Return [X, Y] of the center of cell containing provided text 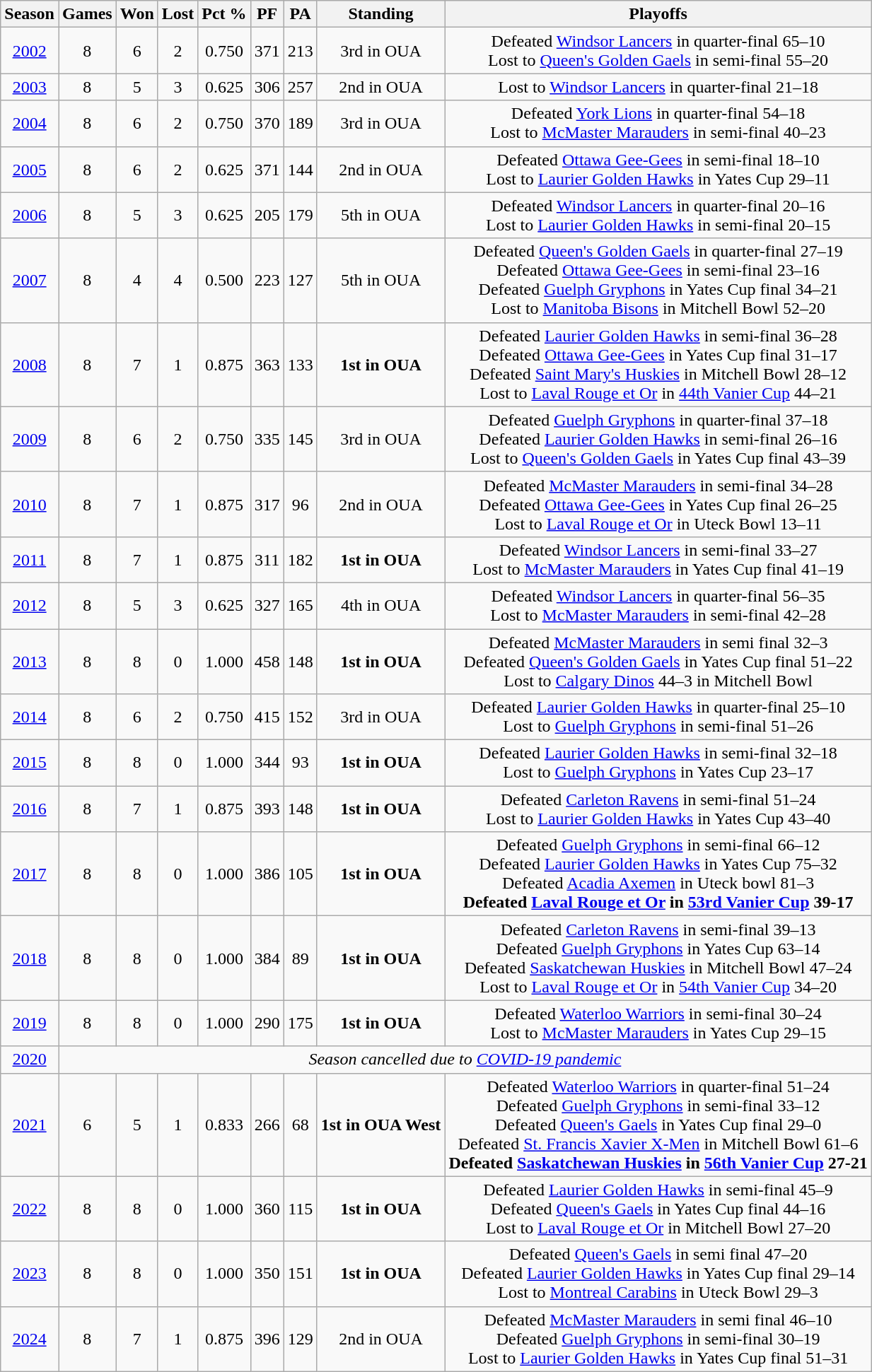
2023 [30, 1274]
Lost to Windsor Lancers in quarter-final 21–18 [658, 87]
205 [267, 215]
Season [30, 14]
415 [267, 717]
311 [267, 560]
129 [300, 1339]
306 [267, 87]
144 [300, 170]
Defeated Ottawa Gee-Gees in semi-final 18–10Lost to Laurier Golden Hawks in Yates Cup 29–11 [658, 170]
223 [267, 280]
105 [300, 874]
Defeated Windsor Lancers in quarter-final 65–10Lost to Queen's Golden Gaels in semi-final 55–20 [658, 51]
2019 [30, 1024]
PF [267, 14]
393 [267, 809]
Defeated York Lions in quarter-final 54–18Lost to McMaster Marauders in semi-final 40–23 [658, 123]
386 [267, 874]
2008 [30, 365]
2021 [30, 1125]
Defeated Laurier Golden Hawks in semi-final 45–9Defeated Queen's Gaels in Yates Cup final 44–16Lost to Laval Rouge et Or in Mitchell Bowl 27–20 [658, 1209]
2016 [30, 809]
370 [267, 123]
290 [267, 1024]
350 [267, 1274]
396 [267, 1339]
Defeated McMaster Marauders in semi-final 34–28Defeated Ottawa Gee-Gees in Yates Cup final 26–25Lost to Laval Rouge et Or in Uteck Bowl 13–11 [658, 504]
115 [300, 1209]
266 [267, 1125]
93 [300, 763]
133 [300, 365]
Pct % [224, 14]
2012 [30, 605]
317 [267, 504]
2003 [30, 87]
Defeated Laurier Golden Hawks in semi-final 32–18Lost to Guelph Gryphons in Yates Cup 23–17 [658, 763]
2010 [30, 504]
Lost [178, 14]
2020 [30, 1060]
Defeated McMaster Marauders in semi final 32–3Defeated Queen's Golden Gaels in Yates Cup final 51–22Lost to Calgary Dinos 44–3 in Mitchell Bowl [658, 662]
145 [300, 439]
Games [87, 14]
2006 [30, 215]
2002 [30, 51]
2009 [30, 439]
89 [300, 958]
0.500 [224, 280]
Defeated Windsor Lancers in quarter-final 56–35Lost to McMaster Marauders in semi-final 42–28 [658, 605]
Defeated Waterloo Warriors in semi-final 30–24Lost to McMaster Marauders in Yates Cup 29–15 [658, 1024]
Defeated Windsor Lancers in quarter-final 20–16Lost to Laurier Golden Hawks in semi-final 20–15 [658, 215]
2022 [30, 1209]
152 [300, 717]
1st in OUA West [380, 1125]
Defeated Carleton Ravens in semi-final 51–24Lost to Laurier Golden Hawks in Yates Cup 43–40 [658, 809]
384 [267, 958]
127 [300, 280]
182 [300, 560]
68 [300, 1125]
Defeated McMaster Marauders in semi final 46–10Defeated Guelph Gryphons in semi-final 30–19Lost to Laurier Golden Hawks in Yates Cup final 51–31 [658, 1339]
4th in OUA [380, 605]
Defeated Windsor Lancers in semi-final 33–27Lost to McMaster Marauders in Yates Cup final 41–19 [658, 560]
Defeated Guelph Gryphons in quarter-final 37–18Defeated Laurier Golden Hawks in semi-final 26–16Lost to Queen's Golden Gaels in Yates Cup final 43–39 [658, 439]
2017 [30, 874]
363 [267, 365]
360 [267, 1209]
458 [267, 662]
2005 [30, 170]
175 [300, 1024]
2015 [30, 763]
Standing [380, 14]
PA [300, 14]
344 [267, 763]
Won [137, 14]
189 [300, 123]
2024 [30, 1339]
2014 [30, 717]
335 [267, 439]
96 [300, 504]
Defeated Queen's Gaels in semi final 47–20 Defeated Laurier Golden Hawks in Yates Cup final 29–14Lost to Montreal Carabins in Uteck Bowl 29–3 [658, 1274]
2011 [30, 560]
2018 [30, 958]
2004 [30, 123]
Season cancelled due to COVID-19 pandemic [465, 1060]
213 [300, 51]
151 [300, 1274]
0.833 [224, 1125]
Playoffs [658, 14]
165 [300, 605]
257 [300, 87]
2013 [30, 662]
Defeated Laurier Golden Hawks in quarter-final 25–10Lost to Guelph Gryphons in semi-final 51–26 [658, 717]
327 [267, 605]
2007 [30, 280]
179 [300, 215]
